Search for the cell housing the specified text and yield its [X, Y] center coordinate. 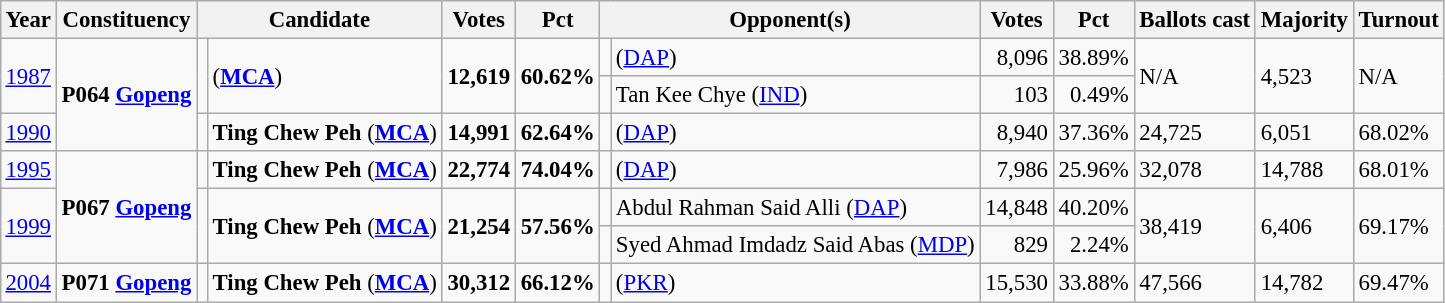
Majority [1304, 20]
12,619 [478, 76]
37.36% [1094, 133]
66.12% [558, 283]
33.88% [1094, 283]
Abdul Rahman Said Alli (DAP) [796, 208]
8,940 [1016, 133]
74.04% [558, 170]
Candidate [320, 20]
7,986 [1016, 170]
103 [1016, 95]
2004 [28, 283]
P064 Gopeng [126, 94]
24,725 [1194, 133]
14,848 [1016, 208]
38.89% [1094, 57]
68.01% [1398, 170]
Opponent(s) [790, 20]
(MCA) [324, 76]
40.20% [1094, 208]
Tan Kee Chye (IND) [796, 95]
1987 [28, 76]
Constituency [126, 20]
14,788 [1304, 170]
21,254 [478, 226]
6,051 [1304, 133]
Turnout [1398, 20]
1990 [28, 133]
Year [28, 20]
0.49% [1094, 95]
Syed Ahmad Imdadz Said Abas (MDP) [796, 245]
69.17% [1398, 226]
829 [1016, 245]
47,566 [1194, 283]
22,774 [478, 170]
62.64% [558, 133]
Ballots cast [1194, 20]
15,530 [1016, 283]
8,096 [1016, 57]
P071 Gopeng [126, 283]
1995 [28, 170]
69.47% [1398, 283]
4,523 [1304, 76]
60.62% [558, 76]
2.24% [1094, 245]
14,991 [478, 133]
P067 Gopeng [126, 208]
32,078 [1194, 170]
6,406 [1304, 226]
1999 [28, 226]
30,312 [478, 283]
57.56% [558, 226]
68.02% [1398, 133]
25.96% [1094, 170]
38,419 [1194, 226]
14,782 [1304, 283]
(PKR) [796, 283]
